From the cell containing the given text, extract its center point as (x, y) coordinate. 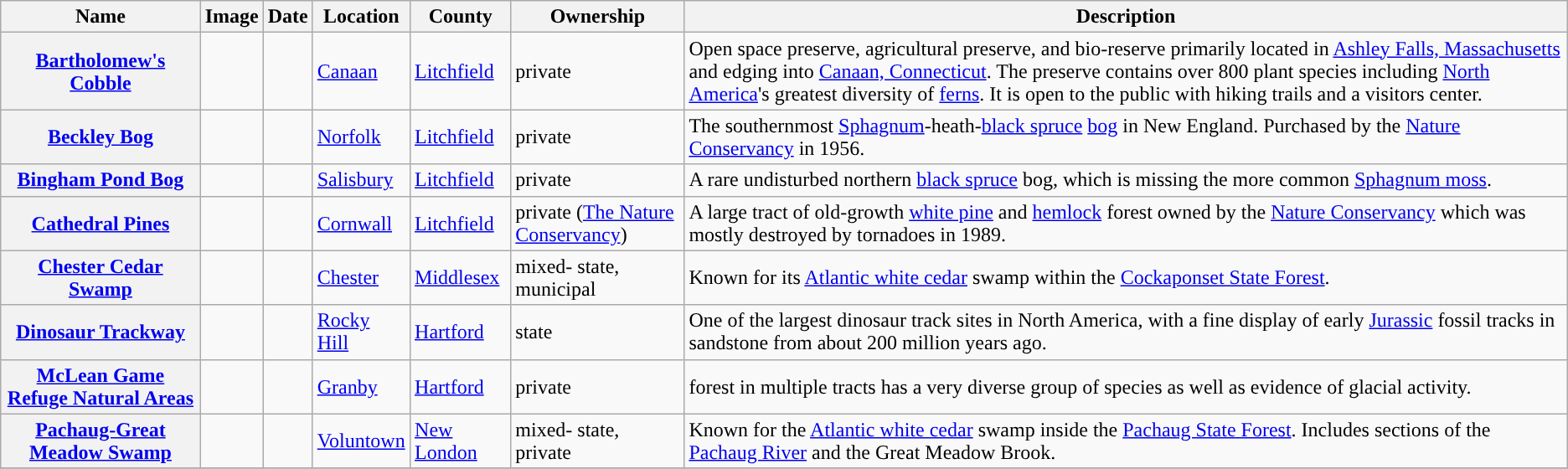
Bingham Pond Bog (101, 180)
Image (231, 17)
A rare undisturbed northern black spruce bog, which is missing the more common Sphagnum moss. (1126, 180)
Norfolk (361, 137)
Salisbury (361, 180)
A large tract of old-growth white pine and hemlock forest owned by the Nature Conservancy which was mostly destroyed by tornadoes in 1989. (1126, 223)
Name (101, 17)
state (598, 332)
Canaan (361, 71)
Date (288, 17)
Cathedral Pines (101, 223)
Chester (361, 278)
New London (461, 441)
mixed- state, private (598, 441)
Cornwall (361, 223)
mixed- state, municipal (598, 278)
Location (361, 17)
The southernmost Sphagnum-heath-black spruce bog in New England. Purchased by the Nature Conservancy in 1956. (1126, 137)
County (461, 17)
Voluntown (361, 441)
McLean Game Refuge Natural Areas (101, 387)
Dinosaur Trackway (101, 332)
Ownership (598, 17)
private (The Nature Conservancy) (598, 223)
Beckley Bog (101, 137)
Rocky Hill (361, 332)
forest in multiple tracts has a very diverse group of species as well as evidence of glacial activity. (1126, 387)
Chester Cedar Swamp (101, 278)
Middlesex (461, 278)
Known for the Atlantic white cedar swamp inside the Pachaug State Forest. Includes sections of the Pachaug River and the Great Meadow Brook. (1126, 441)
Granby (361, 387)
Description (1126, 17)
Bartholomew's Cobble (101, 71)
Pachaug-Great Meadow Swamp (101, 441)
Known for its Atlantic white cedar swamp within the Cockaponset State Forest. (1126, 278)
